Pinpoint the cell where the given text exists, returning its (X, Y) midpoint coordinate. 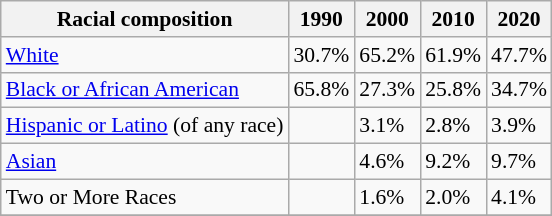
Black or African American (145, 90)
47.7% (519, 55)
4.1% (519, 197)
4.6% (387, 162)
1.6% (387, 197)
65.2% (387, 55)
Racial composition (145, 19)
61.9% (453, 55)
3.9% (519, 126)
27.3% (387, 90)
Two or More Races (145, 197)
30.7% (321, 55)
White (145, 55)
2000 (387, 19)
Hispanic or Latino (of any race) (145, 126)
Asian (145, 162)
25.8% (453, 90)
65.8% (321, 90)
2020 (519, 19)
3.1% (387, 126)
9.2% (453, 162)
9.7% (519, 162)
1990 (321, 19)
34.7% (519, 90)
2.0% (453, 197)
2.8% (453, 126)
2010 (453, 19)
